Find where the given text appears and provide that cell's center as [x, y] coordinate. 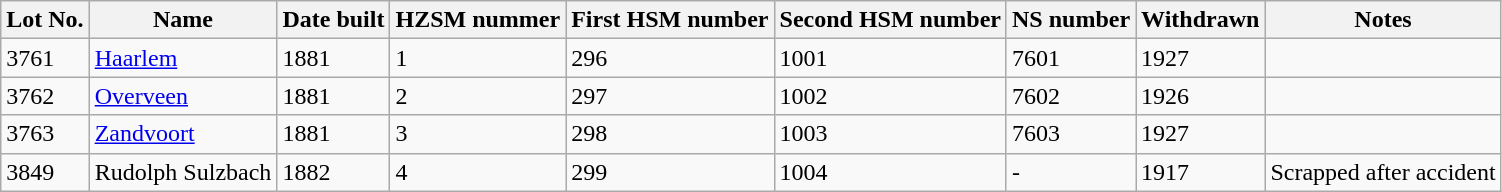
1002 [890, 96]
298 [670, 134]
Notes [1383, 20]
2 [478, 96]
Overveen [183, 96]
3762 [45, 96]
- [1070, 172]
Rudolph Sulzbach [183, 172]
3849 [45, 172]
Lot No. [45, 20]
296 [670, 58]
1926 [1200, 96]
7601 [1070, 58]
First HSM number [670, 20]
1001 [890, 58]
Scrapped after accident [1383, 172]
3763 [45, 134]
1882 [334, 172]
7602 [1070, 96]
Name [183, 20]
4 [478, 172]
299 [670, 172]
1004 [890, 172]
Zandvoort [183, 134]
1 [478, 58]
NS number [1070, 20]
1003 [890, 134]
7603 [1070, 134]
1917 [1200, 172]
Haarlem [183, 58]
Second HSM number [890, 20]
Date built [334, 20]
3 [478, 134]
297 [670, 96]
HZSM nummer [478, 20]
3761 [45, 58]
Withdrawn [1200, 20]
